Determine the (X, Y) coordinate at the center of the cell enclosing the given text.  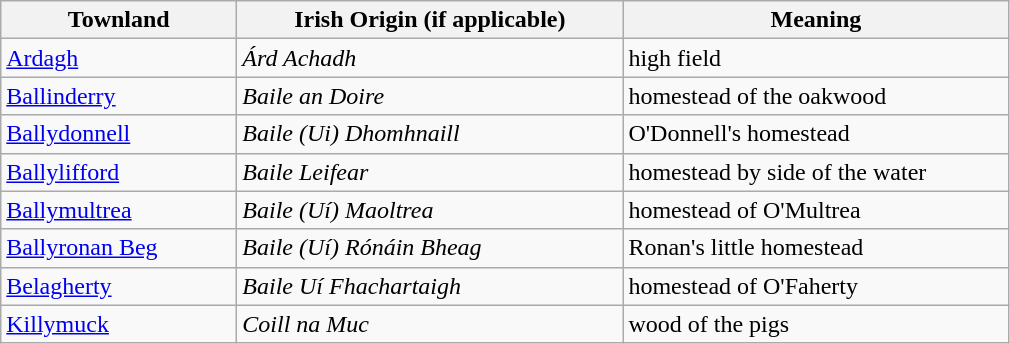
Baile Leifear (430, 172)
Townland (119, 20)
Ballymultrea (119, 210)
Killymuck (119, 324)
Coill na Muc (430, 324)
Baile (Ui) Dhomhnaill (430, 134)
Ballyronan Beg (119, 248)
Baile (Uí) Maoltrea (430, 210)
homestead of O'Faherty (816, 286)
Ronan's little homestead (816, 248)
O'Donnell's homestead (816, 134)
Baile Uí Fhachartaigh (430, 286)
homestead by side of the water (816, 172)
Ballylifford (119, 172)
Baile an Doire (430, 96)
Belagherty (119, 286)
homestead of the oakwood (816, 96)
Ballinderry (119, 96)
homestead of O'Multrea (816, 210)
Baile (Uí) Rónáin Bheag (430, 248)
Irish Origin (if applicable) (430, 20)
Ballydonnell (119, 134)
high field (816, 58)
Árd Achadh (430, 58)
Meaning (816, 20)
wood of the pigs (816, 324)
Ardagh (119, 58)
